Locate the cell with the specified text and output its (X, Y) center coordinate. 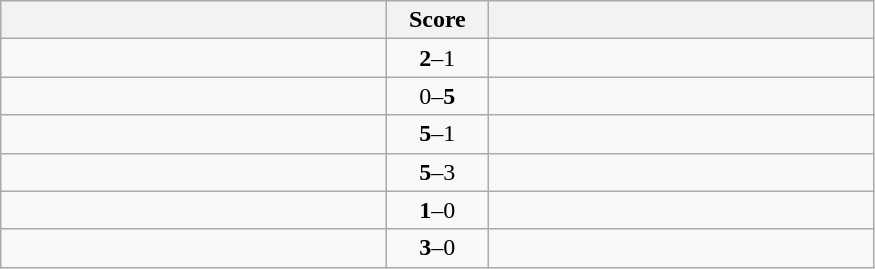
2–1 (438, 58)
Score (438, 20)
0–5 (438, 96)
1–0 (438, 210)
3–0 (438, 248)
5–3 (438, 172)
5–1 (438, 134)
